Identify which cell holds the provided text, then report its (x, y) central coordinate. 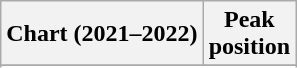
Chart (2021–2022) (102, 34)
Peakposition (249, 34)
